Return the [x, y] coordinate for the center point of the cell that contains the specified text.  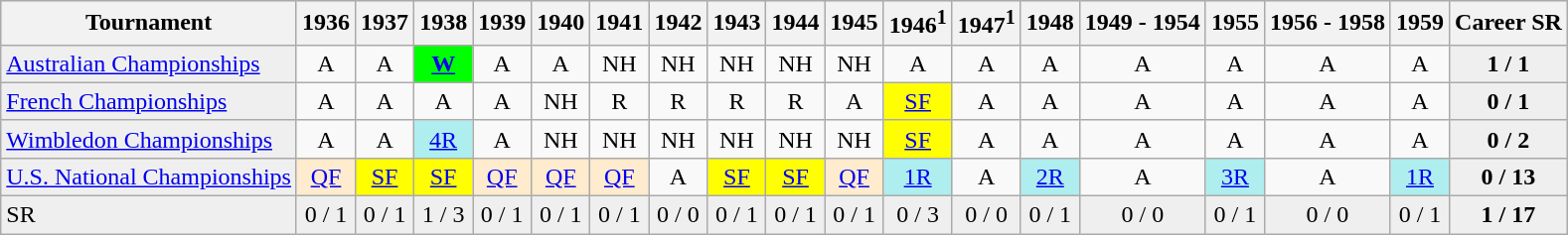
1959 [1419, 24]
1949 - 1954 [1143, 24]
U.S. National Championships [149, 176]
W [443, 63]
19461 [918, 24]
1943 [737, 24]
SR [149, 215]
19471 [986, 24]
3R [1234, 176]
1942 [678, 24]
Tournament [149, 24]
1944 [795, 24]
1 / 3 [443, 215]
2R [1049, 176]
1937 [386, 24]
Wimbledon Championships [149, 139]
1956 - 1958 [1328, 24]
1940 [560, 24]
4R [443, 139]
Australian Championships [149, 63]
1 / 1 [1508, 63]
1941 [620, 24]
1938 [443, 24]
1945 [855, 24]
1948 [1049, 24]
Career SR [1508, 24]
French Championships [149, 101]
0 / 3 [918, 215]
1936 [326, 24]
0 / 13 [1508, 176]
0 / 2 [1508, 139]
1939 [503, 24]
1 / 17 [1508, 215]
1955 [1234, 24]
